Identify which cell holds the provided text, then report its [x, y] central coordinate. 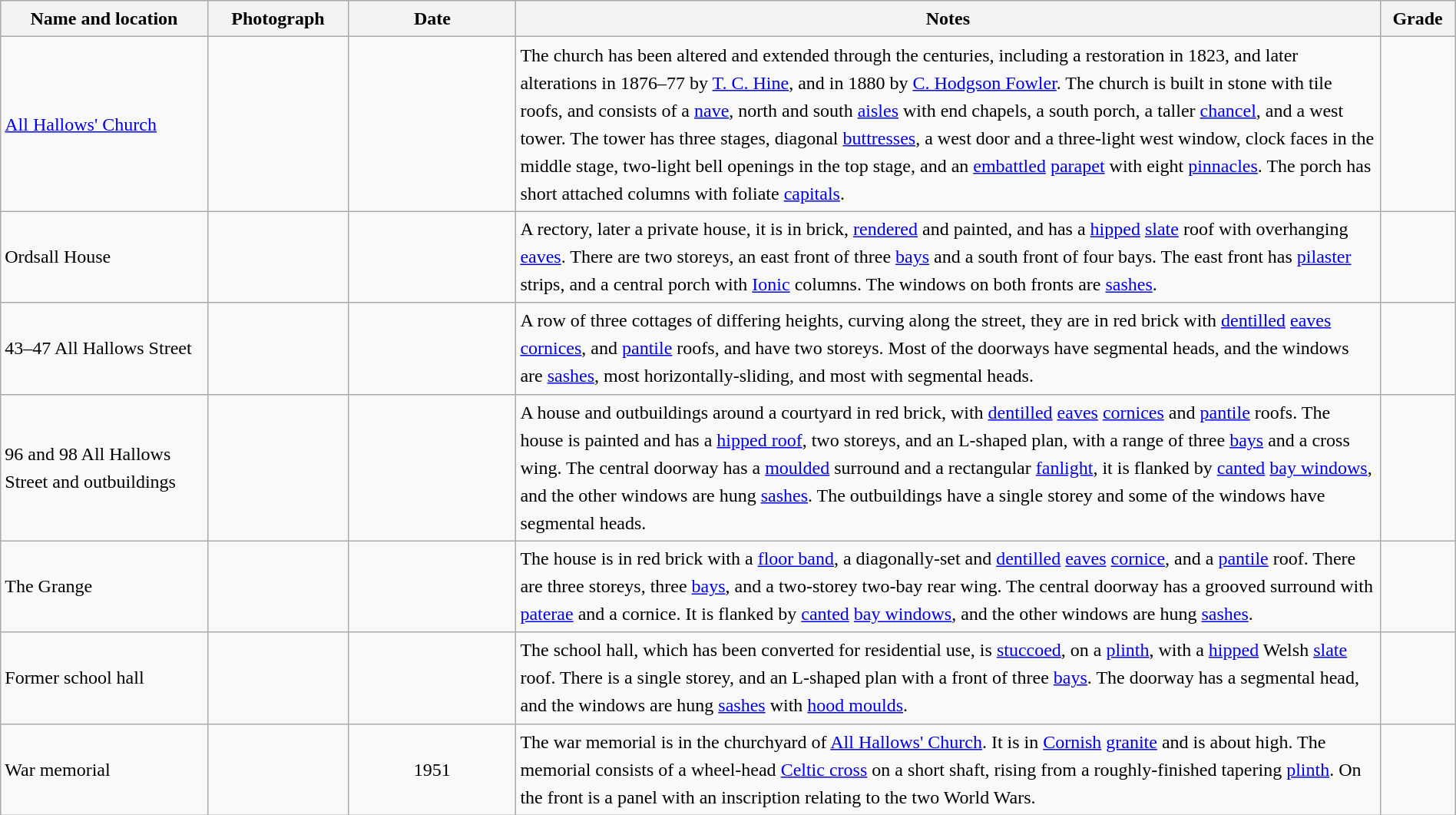
96 and 98 All Hallows Street and outbuildings [104, 467]
All Hallows' Church [104, 124]
Name and location [104, 18]
War memorial [104, 770]
Ordsall House [104, 257]
Notes [948, 18]
Date [432, 18]
Photograph [278, 18]
The Grange [104, 587]
1951 [432, 770]
Grade [1418, 18]
Former school hall [104, 678]
43–47 All Hallows Street [104, 349]
